Find where the given text appears and provide that cell's center as [x, y] coordinate. 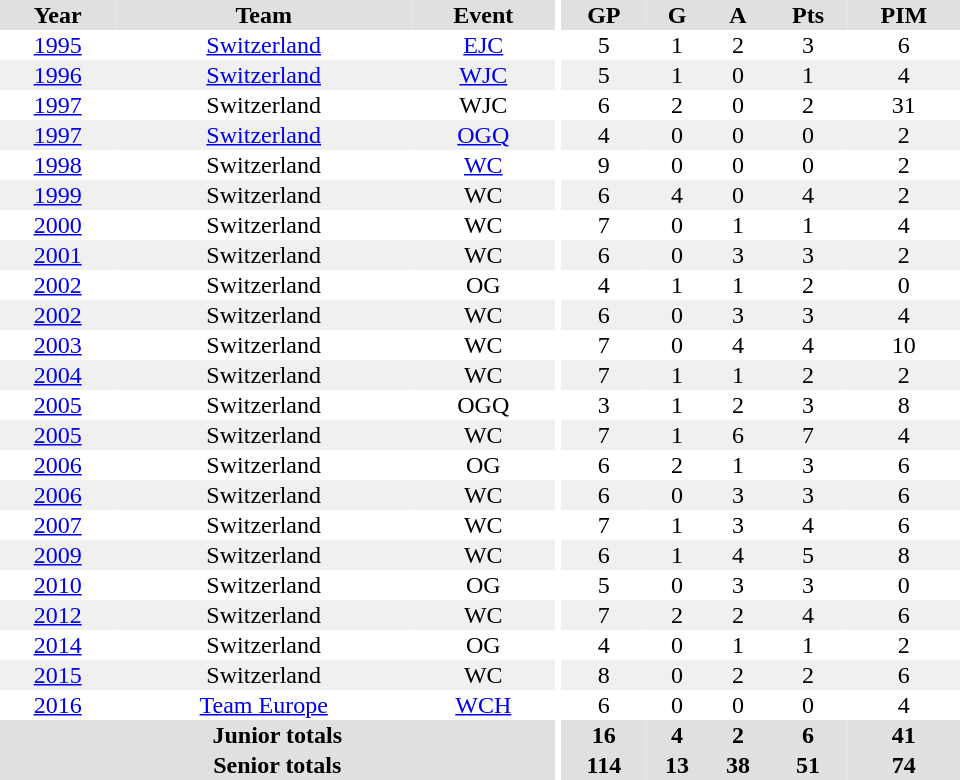
A [738, 15]
1995 [58, 45]
2003 [58, 345]
51 [808, 765]
Team [264, 15]
38 [738, 765]
2014 [58, 645]
114 [604, 765]
G [676, 15]
2000 [58, 225]
Event [483, 15]
GP [604, 15]
13 [676, 765]
Year [58, 15]
2004 [58, 375]
2016 [58, 705]
Pts [808, 15]
2001 [58, 255]
16 [604, 735]
2010 [58, 585]
41 [904, 735]
Team Europe [264, 705]
2015 [58, 675]
74 [904, 765]
2009 [58, 555]
31 [904, 105]
WCH [483, 705]
PIM [904, 15]
Senior totals [278, 765]
2012 [58, 615]
10 [904, 345]
2007 [58, 525]
1998 [58, 165]
1999 [58, 195]
Junior totals [278, 735]
1996 [58, 75]
9 [604, 165]
EJC [483, 45]
